Capture the cell that displays the provided text and extract its (X, Y) central coordinate. 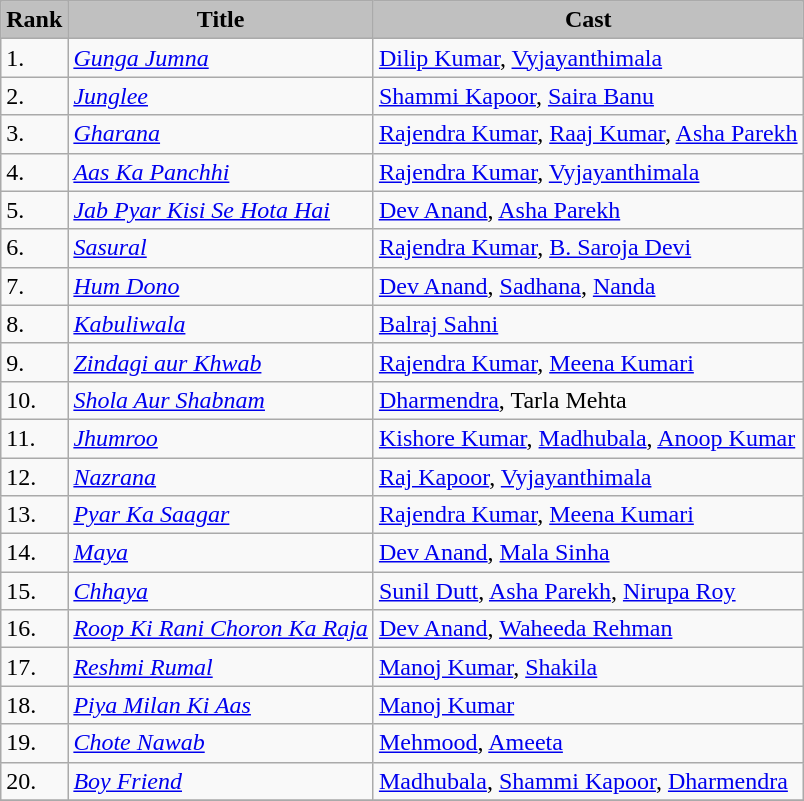
Rajendra Kumar, Raaj Kumar, Asha Parekh (588, 134)
Mehmood, Ameeta (588, 743)
Rajendra Kumar, B. Saroja Devi (588, 248)
Gharana (221, 134)
4. (34, 172)
Sasural (221, 248)
Reshmi Rumal (221, 667)
Zindagi aur Khwab (221, 362)
Gunga Jumna (221, 58)
1. (34, 58)
Dilip Kumar, Vyjayanthimala (588, 58)
20. (34, 781)
Piya Milan Ki Aas (221, 705)
Title (221, 20)
Cast (588, 20)
Jab Pyar Kisi Se Hota Hai (221, 210)
10. (34, 400)
Roop Ki Rani Choron Ka Raja (221, 629)
Shola Aur Shabnam (221, 400)
Chote Nawab (221, 743)
Maya (221, 553)
18. (34, 705)
17. (34, 667)
Balraj Sahni (588, 324)
2. (34, 96)
Kabuliwala (221, 324)
Rajendra Kumar, Vyjayanthimala (588, 172)
Dharmendra, Tarla Mehta (588, 400)
Dev Anand, Sadhana, Nanda (588, 286)
15. (34, 591)
Dev Anand, Mala Sinha (588, 553)
5. (34, 210)
14. (34, 553)
Raj Kapoor, Vyjayanthimala (588, 477)
12. (34, 477)
3. (34, 134)
8. (34, 324)
Jhumroo (221, 438)
Hum Dono (221, 286)
Dev Anand, Asha Parekh (588, 210)
11. (34, 438)
Rank (34, 20)
7. (34, 286)
9. (34, 362)
Chhaya (221, 591)
16. (34, 629)
19. (34, 743)
Kishore Kumar, Madhubala, Anoop Kumar (588, 438)
Boy Friend (221, 781)
6. (34, 248)
Manoj Kumar (588, 705)
Aas Ka Panchhi (221, 172)
Pyar Ka Saagar (221, 515)
Shammi Kapoor, Saira Banu (588, 96)
Manoj Kumar, Shakila (588, 667)
Nazrana (221, 477)
Sunil Dutt, Asha Parekh, Nirupa Roy (588, 591)
Junglee (221, 96)
Madhubala, Shammi Kapoor, Dharmendra (588, 781)
13. (34, 515)
Dev Anand, Waheeda Rehman (588, 629)
